Identify which cell holds the provided text, then report its (X, Y) central coordinate. 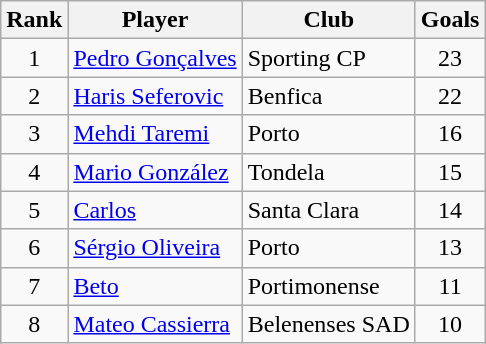
Sporting CP (328, 58)
11 (450, 286)
Club (328, 20)
Carlos (155, 210)
Player (155, 20)
Mehdi Taremi (155, 134)
Tondela (328, 172)
Mario González (155, 172)
16 (450, 134)
Sérgio Oliveira (155, 248)
Pedro Gonçalves (155, 58)
23 (450, 58)
1 (34, 58)
2 (34, 96)
14 (450, 210)
Santa Clara (328, 210)
8 (34, 324)
7 (34, 286)
10 (450, 324)
Beto (155, 286)
22 (450, 96)
Mateo Cassierra (155, 324)
Benfica (328, 96)
Belenenses SAD (328, 324)
Haris Seferovic (155, 96)
15 (450, 172)
Rank (34, 20)
Portimonense (328, 286)
5 (34, 210)
Goals (450, 20)
4 (34, 172)
13 (450, 248)
6 (34, 248)
3 (34, 134)
